Pinpoint the cell where the given text exists, returning its [x, y] midpoint coordinate. 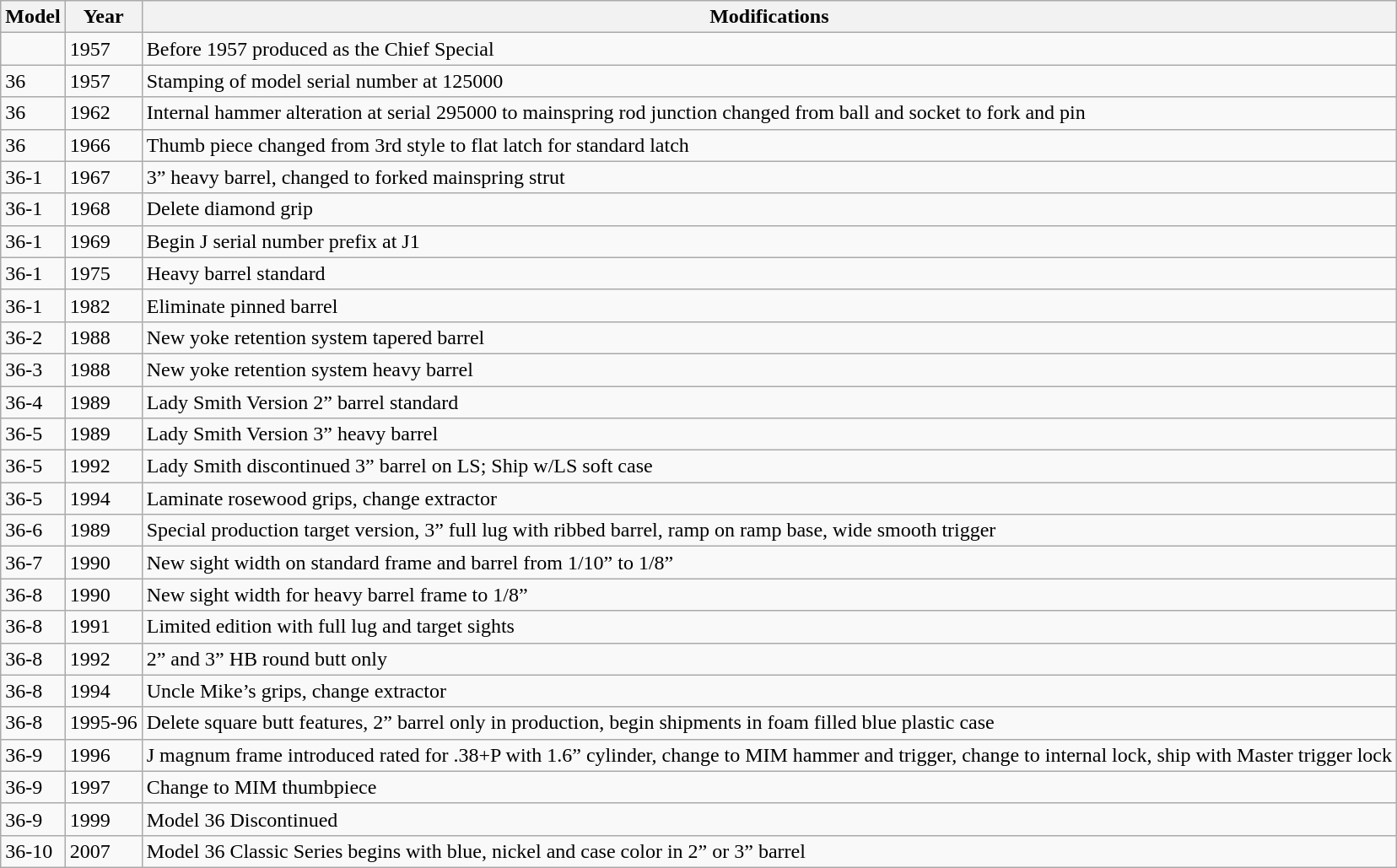
Limited edition with full lug and target sights [769, 627]
3” heavy barrel, changed to forked mainspring strut [769, 177]
36-2 [33, 337]
1967 [103, 177]
Model [33, 17]
Eliminate pinned barrel [769, 305]
1982 [103, 305]
New sight width on standard frame and barrel from 1/10” to 1/8” [769, 563]
Thumb piece changed from 3rd style to flat latch for standard latch [769, 145]
Delete diamond grip [769, 209]
1999 [103, 819]
36-4 [33, 402]
Before 1957 produced as the Chief Special [769, 49]
1966 [103, 145]
Model 36 Classic Series begins with blue, nickel and case color in 2” or 3” barrel [769, 851]
1969 [103, 241]
1997 [103, 787]
Special production target version, 3” full lug with ribbed barrel, ramp on ramp base, wide smooth trigger [769, 531]
1962 [103, 113]
2” and 3” HB round butt only [769, 659]
36-3 [33, 369]
36-10 [33, 851]
36-7 [33, 563]
Uncle Mike’s grips, change extractor [769, 691]
1968 [103, 209]
36-6 [33, 531]
Stamping of model serial number at 125000 [769, 81]
Internal hammer alteration at serial 295000 to mainspring rod junction changed from ball and socket to fork and pin [769, 113]
New sight width for heavy barrel frame to 1/8” [769, 595]
Model 36 Discontinued [769, 819]
Heavy barrel standard [769, 273]
Delete square butt features, 2” barrel only in production, begin shipments in foam filled blue plastic case [769, 723]
1995-96 [103, 723]
Laminate rosewood grips, change extractor [769, 499]
Lady Smith discontinued 3” barrel on LS; Ship w/LS soft case [769, 466]
Change to MIM thumbpiece [769, 787]
Begin J serial number prefix at J1 [769, 241]
2007 [103, 851]
1996 [103, 755]
1975 [103, 273]
New yoke retention system heavy barrel [769, 369]
1991 [103, 627]
Lady Smith Version 2” barrel standard [769, 402]
New yoke retention system tapered barrel [769, 337]
Lady Smith Version 3” heavy barrel [769, 434]
Year [103, 17]
Modifications [769, 17]
